Locate the cell with the specified text and output its [x, y] center coordinate. 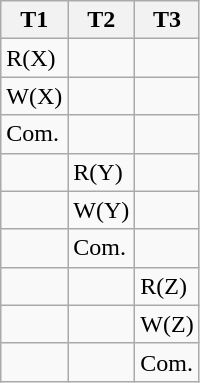
W(Z) [167, 324]
T3 [167, 20]
R(Y) [102, 172]
R(Z) [167, 286]
W(X) [34, 96]
T1 [34, 20]
T2 [102, 20]
W(Y) [102, 210]
R(X) [34, 58]
